Search for the cell housing the specified text and yield its (X, Y) center coordinate. 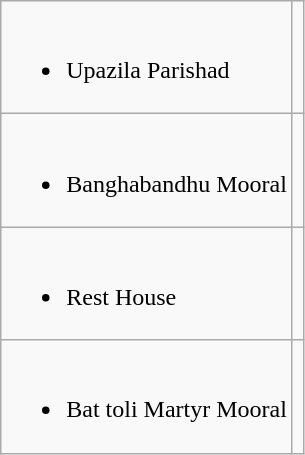
Upazila Parishad (147, 58)
Rest House (147, 284)
Bat toli Martyr Mooral (147, 396)
Banghabandhu Mooral (147, 170)
